Identify which cell holds the provided text, then report its [X, Y] central coordinate. 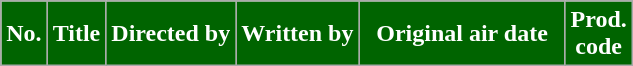
Title [76, 34]
Directed by [171, 34]
Written by [298, 34]
No. [24, 34]
Original air date [462, 34]
Prod.code [598, 34]
